Identify which cell holds the provided text, then report its [X, Y] central coordinate. 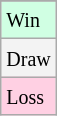
Loss [28, 96]
Win [28, 20]
Draw [28, 58]
